Output the (X, Y) coordinate of the center of the cell containing the given text.  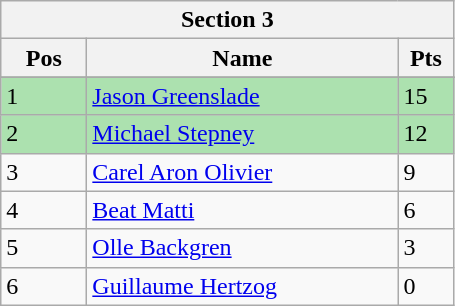
0 (426, 286)
15 (426, 96)
12 (426, 134)
Pos (44, 58)
2 (44, 134)
9 (426, 172)
Name (242, 58)
Pts (426, 58)
Section 3 (228, 20)
1 (44, 96)
Beat Matti (242, 210)
Olle Backgren (242, 248)
Carel Aron Olivier (242, 172)
Jason Greenslade (242, 96)
Michael Stepney (242, 134)
Guillaume Hertzog (242, 286)
5 (44, 248)
4 (44, 210)
